Identify which cell holds the provided text, then report its [x, y] central coordinate. 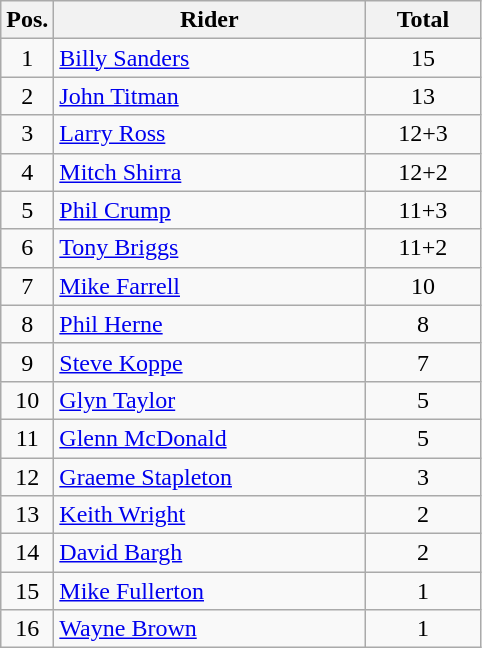
Graeme Stapleton [210, 477]
Mitch Shirra [210, 172]
12+2 [423, 172]
Rider [210, 20]
Phil Herne [210, 324]
11 [28, 438]
Total [423, 20]
Pos. [28, 20]
4 [28, 172]
Phil Crump [210, 210]
12+3 [423, 134]
John Titman [210, 96]
Glyn Taylor [210, 400]
Tony Briggs [210, 248]
Wayne Brown [210, 629]
Billy Sanders [210, 58]
Glenn McDonald [210, 438]
12 [28, 477]
14 [28, 553]
11+2 [423, 248]
Mike Farrell [210, 286]
Steve Koppe [210, 362]
9 [28, 362]
11+3 [423, 210]
16 [28, 629]
Keith Wright [210, 515]
Mike Fullerton [210, 591]
6 [28, 248]
David Bargh [210, 553]
Larry Ross [210, 134]
